Scan for the cell matching the given text and deliver its [X, Y] coordinate at center. 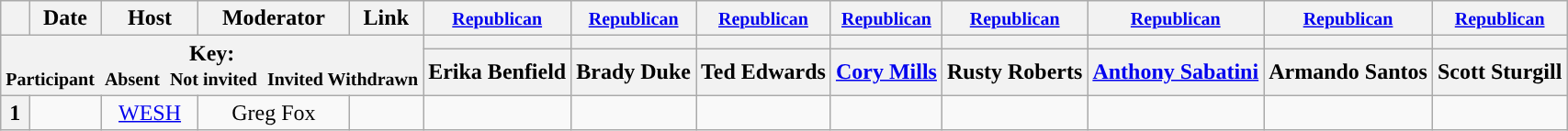
Erika Benfield [498, 71]
Armando Santos [1348, 71]
Rusty Roberts [1014, 71]
Ted Edwards [764, 71]
Date [66, 18]
Host [149, 18]
Greg Fox [274, 113]
Cory Mills [886, 71]
Anthony Sabatini [1176, 71]
Moderator [274, 18]
Brady Duke [634, 71]
Scott Sturgill [1499, 71]
WESH [149, 113]
1 [15, 113]
Link [386, 18]
Key: Participant Absent Not invited Invited Withdrawn [212, 66]
